Pinpoint the cell where the given text exists, returning its [x, y] midpoint coordinate. 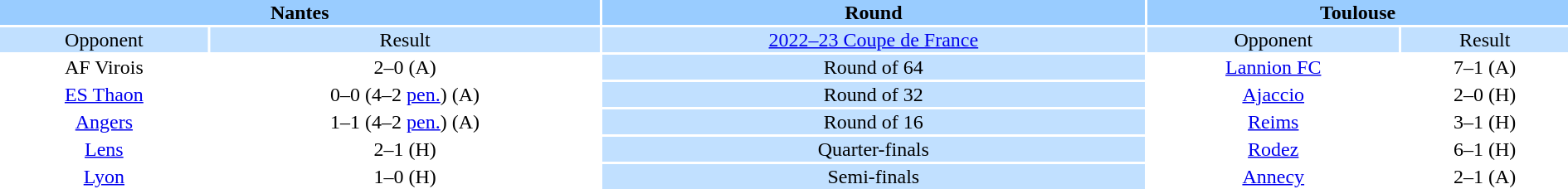
7–1 (A) [1485, 67]
Ajaccio [1273, 94]
2–1 (A) [1485, 177]
6–1 (H) [1485, 149]
2–1 (H) [405, 149]
Angers [105, 122]
ES Thaon [105, 94]
AF Virois [105, 67]
Reims [1273, 122]
Quarter-finals [873, 149]
Round [873, 12]
Round of 64 [873, 67]
Round of 32 [873, 94]
0–0 (4–2 pen.) (A) [405, 94]
1–1 (4–2 pen.) (A) [405, 122]
2–0 (A) [405, 67]
Lyon [105, 177]
Lannion FC [1273, 67]
1–0 (H) [405, 177]
Rodez [1273, 149]
Lens [105, 149]
2022–23 Coupe de France [873, 40]
Annecy [1273, 177]
Nantes [299, 12]
2–0 (H) [1485, 94]
Semi-finals [873, 177]
3–1 (H) [1485, 122]
Round of 16 [873, 122]
Toulouse [1357, 12]
